Provide the [x, y] coordinate of the cell's center where the given text is located.  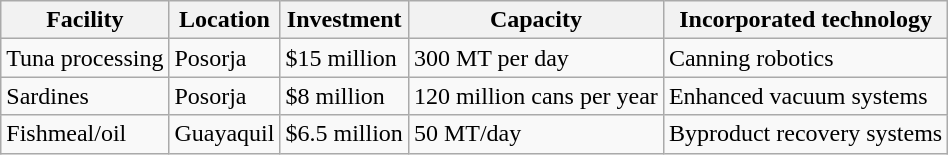
Tuna processing [85, 58]
Sardines [85, 96]
Incorporated technology [805, 20]
$8 million [344, 96]
$15 million [344, 58]
Location [224, 20]
Guayaquil [224, 134]
Investment [344, 20]
Enhanced vacuum systems [805, 96]
300 MT per day [536, 58]
Canning robotics [805, 58]
Fishmeal/oil [85, 134]
Byproduct recovery systems [805, 134]
Capacity [536, 20]
Facility [85, 20]
120 million cans per year [536, 96]
$6.5 million [344, 134]
50 MT/day [536, 134]
